From the cell containing the given text, extract its center point as [X, Y] coordinate. 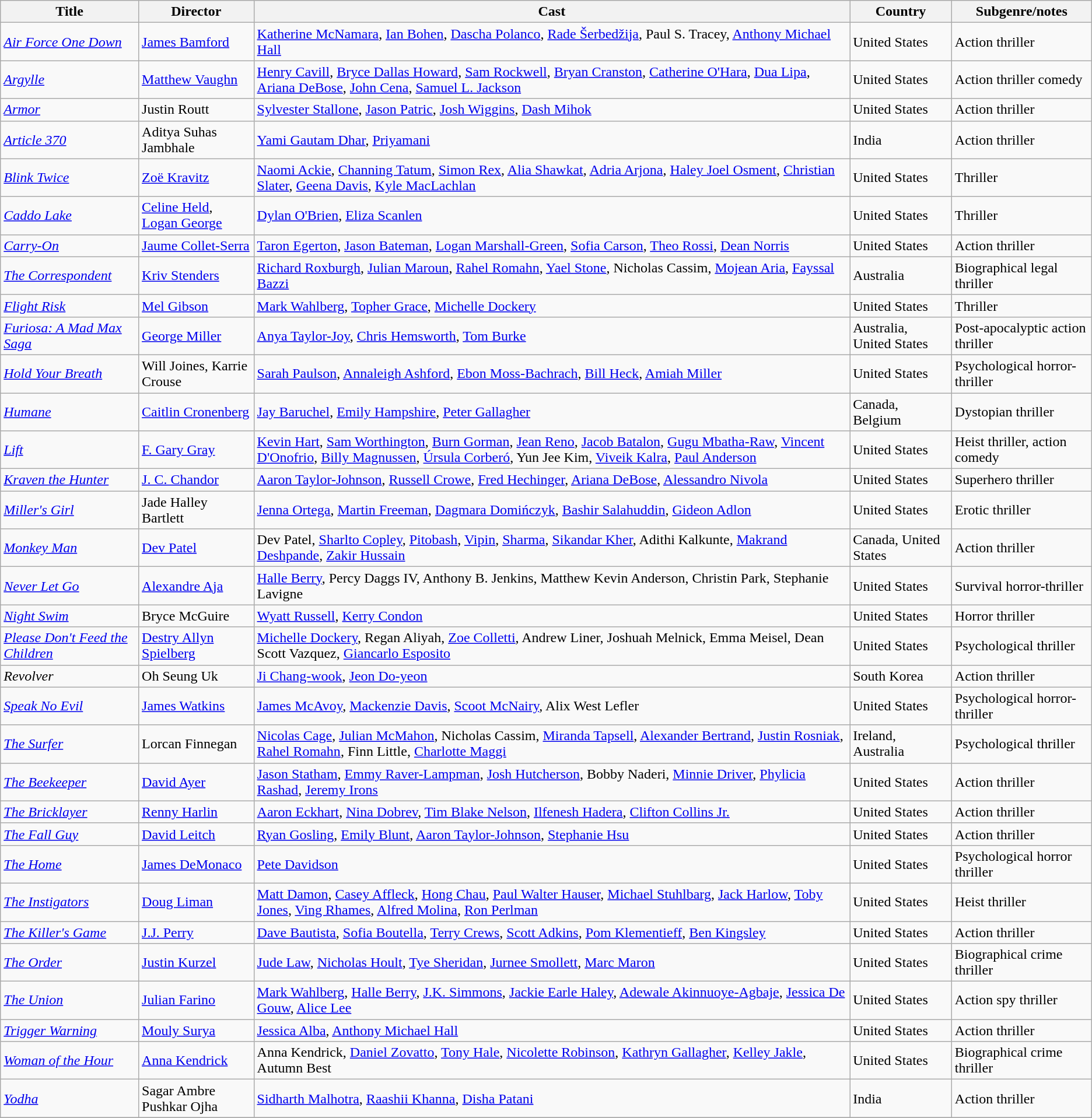
Caddo Lake [70, 216]
Jude Law, Nicholas Hoult, Tye Sheridan, Jurnee Smollett, Marc Maron [552, 962]
Hold Your Breath [70, 373]
The Killer's Game [70, 933]
Anna Kendrick [196, 1060]
South Korea [901, 676]
Article 370 [70, 140]
Matt Damon, Casey Affleck, Hong Chau, Paul Walter Hauser, Michael Stuhlbarg, Jack Harlow, Toby Jones, Ving Rhames, Alfred Molina, Ron Perlman [552, 902]
David Ayer [196, 781]
Will Joines, Karrie Crouse [196, 373]
Lorcan Finnegan [196, 744]
Woman of the Hour [70, 1060]
Jenna Ortega, Martin Freeman, Dagmara Domińczyk, Bashir Salahuddin, Gideon Adlon [552, 510]
Furiosa: A Mad Max Saga [70, 336]
Julian Farino [196, 1001]
Night Swim [70, 616]
The Order [70, 962]
Action thriller comedy [1021, 79]
Air Force One Down [70, 42]
Australia [901, 275]
Lift [70, 450]
Erotic thriller [1021, 510]
Alexandre Aja [196, 586]
Post-apocalyptic action thriller [1021, 336]
The Beekeeper [70, 781]
Mouly Surya [196, 1031]
The Union [70, 1001]
Yami Gautam Dhar, Priyamani [552, 140]
The Correspondent [70, 275]
Sarah Paulson, Annaleigh Ashford, Ebon Moss-Bachrach, Bill Heck, Amiah Miller [552, 373]
James Bamford [196, 42]
Please Don't Feed the Children [70, 646]
The Home [70, 864]
Aaron Taylor-Johnson, Russell Crowe, Fred Hechinger, Ariana DeBose, Alessandro Nivola [552, 480]
Flight Risk [70, 306]
Henry Cavill, Bryce Dallas Howard, Sam Rockwell, Bryan Cranston, Catherine O'Hara, Dua Lipa, Ariana DeBose, John Cena, Samuel L. Jackson [552, 79]
Aditya Suhas Jambhale [196, 140]
Caitlin Cronenberg [196, 412]
Katherine McNamara, Ian Bohen, Dascha Polanco, Rade Šerbedžija, Paul S. Tracey, Anthony Michael Hall [552, 42]
The Surfer [70, 744]
Country [901, 12]
James Watkins [196, 706]
Kriv Stenders [196, 275]
Australia, United States [901, 336]
Mark Wahlberg, Halle Berry, J.K. Simmons, Jackie Earle Haley, Adewale Akinnuoye-Agbaje, Jessica De Gouw, Alice Lee [552, 1001]
Anna Kendrick, Daniel Zovatto, Tony Hale, Nicolette Robinson, Kathryn Gallagher, Kelley Jakle, Autumn Best [552, 1060]
The Bricklayer [70, 812]
Director [196, 12]
Blink Twice [70, 177]
J. C. Chandor [196, 480]
Heist thriller [1021, 902]
Aaron Eckhart, Nina Dobrev, Tim Blake Nelson, Ilfenesh Hadera, Clifton Collins Jr. [552, 812]
Jessica Alba, Anthony Michael Hall [552, 1031]
Celine Held,Logan George [196, 216]
Canada, United States [901, 548]
Action spy thriller [1021, 1001]
Dylan O'Brien, Eliza Scanlen [552, 216]
Matthew Vaughn [196, 79]
Armor [70, 110]
F. Gary Gray [196, 450]
Jay Baruchel, Emily Hampshire, Peter Gallagher [552, 412]
Jade Halley Bartlett [196, 510]
Wyatt Russell, Kerry Condon [552, 616]
Argylle [70, 79]
Dev Patel, Sharlto Copley, Pitobash, Vipin, Sharma, Sikandar Kher, Adithi Kalkunte, Makrand Deshpande, Zakir Hussain [552, 548]
Michelle Dockery, Regan Aliyah, Zoe Colletti, Andrew Liner, Joshuah Melnick, Emma Meisel, Dean Scott Vazquez, Giancarlo Esposito [552, 646]
Sylvester Stallone, Jason Patric, Josh Wiggins, Dash Mihok [552, 110]
Heist thriller, action comedy [1021, 450]
Ireland, Australia [901, 744]
The Fall Guy [70, 834]
James DeMonaco [196, 864]
Trigger Warning [70, 1031]
Carry-On [70, 246]
Justin Kurzel [196, 962]
Pete Davidson [552, 864]
Oh Seung Uk [196, 676]
Monkey Man [70, 548]
Canada, Belgium [901, 412]
Zoë Kravitz [196, 177]
Nicolas Cage, Julian McMahon, Nicholas Cassim, Miranda Tapsell, Alexander Bertrand, Justin Rosniak, Rahel Romahn, Finn Little, Charlotte Maggi [552, 744]
Taron Egerton, Jason Bateman, Logan Marshall-Green, Sofia Carson, Theo Rossi, Dean Norris [552, 246]
Justin Routt [196, 110]
Biographical legal thriller [1021, 275]
Speak No Evil [70, 706]
Cast [552, 12]
Jason Statham, Emmy Raver-Lampman, Josh Hutcherson, Bobby Naderi, Minnie Driver, Phylicia Rashad, Jeremy Irons [552, 781]
Horror thriller [1021, 616]
Miller's Girl [70, 510]
Renny Harlin [196, 812]
Sagar AmbrePushkar Ojha [196, 1099]
Subgenre/notes [1021, 12]
Dave Bautista, Sofia Boutella, Terry Crews, Scott Adkins, Pom Klementieff, Ben Kingsley [552, 933]
Yodha [70, 1099]
Richard Roxburgh, Julian Maroun, Rahel Romahn, Yael Stone, Nicholas Cassim, Mojean Aria, Fayssal Bazzi [552, 275]
Jaume Collet-Serra [196, 246]
J.J. Perry [196, 933]
Kraven the Hunter [70, 480]
Survival horror-thriller [1021, 586]
James McAvoy, Mackenzie Davis, Scoot McNairy, Alix West Lefler [552, 706]
Title [70, 12]
Mark Wahlberg, Topher Grace, Michelle Dockery [552, 306]
Halle Berry, Percy Daggs IV, Anthony B. Jenkins, Matthew Kevin Anderson, Christin Park, Stephanie Lavigne [552, 586]
The Instigators [70, 902]
Sidharth Malhotra, Raashii Khanna, Disha Patani [552, 1099]
Ji Chang-wook, Jeon Do-yeon [552, 676]
Psychological horror thriller [1021, 864]
Superhero thriller [1021, 480]
Ryan Gosling, Emily Blunt, Aaron Taylor-Johnson, Stephanie Hsu [552, 834]
Never Let Go [70, 586]
Humane [70, 412]
Bryce McGuire [196, 616]
Dystopian thriller [1021, 412]
Mel Gibson [196, 306]
Doug Liman [196, 902]
Destry Allyn Spielberg [196, 646]
Anya Taylor-Joy, Chris Hemsworth, Tom Burke [552, 336]
Revolver [70, 676]
Dev Patel [196, 548]
Naomi Ackie, Channing Tatum, Simon Rex, Alia Shawkat, Adria Arjona, Haley Joel Osment, Christian Slater, Geena Davis, Kyle MacLachlan [552, 177]
David Leitch [196, 834]
George Miller [196, 336]
